Return the (X, Y) coordinate for the center point of the cell that contains the specified text.  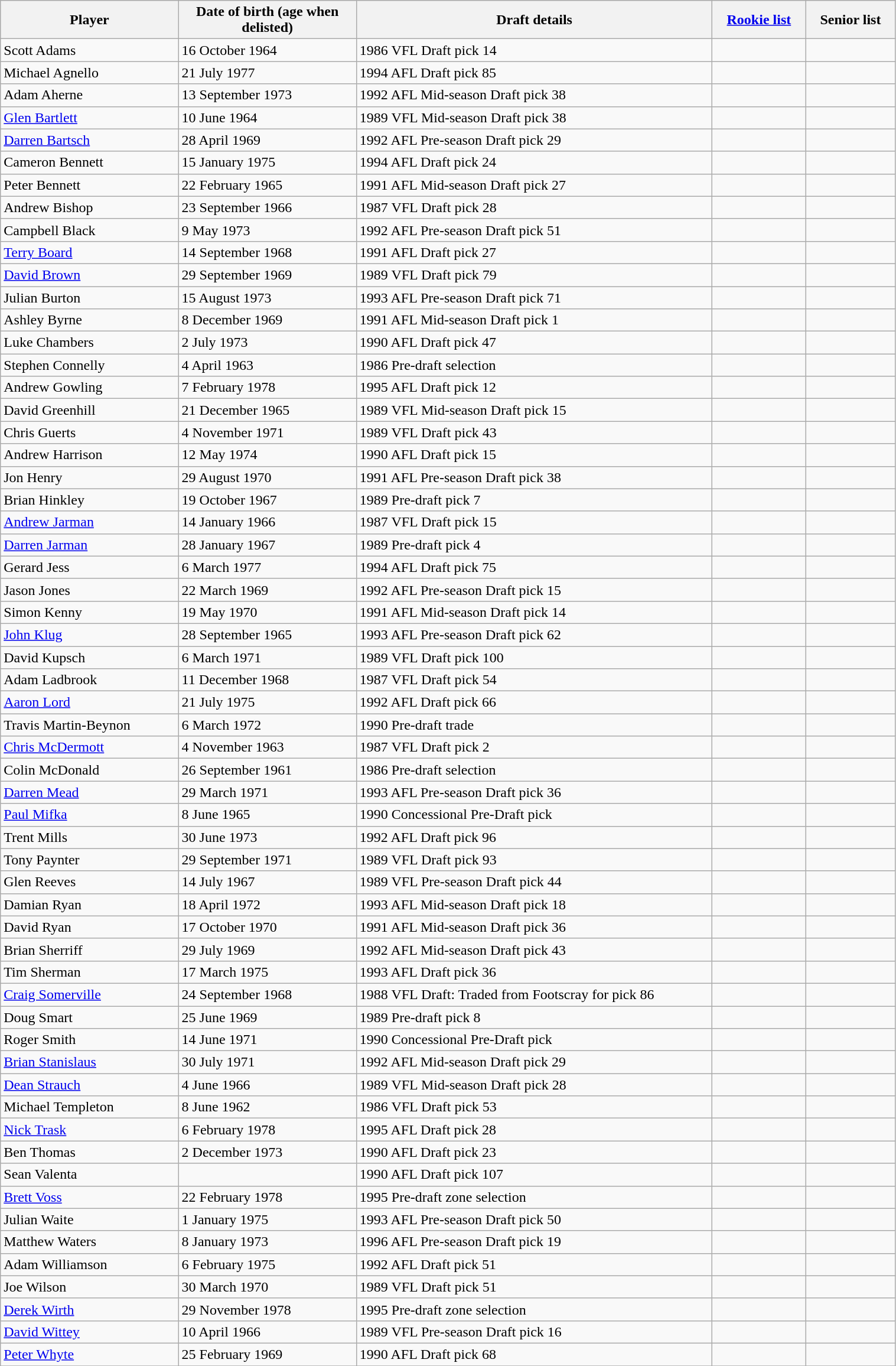
David Greenhill (90, 410)
7 February 1978 (267, 388)
1990 AFL Draft pick 107 (534, 1175)
6 February 1978 (267, 1130)
1993 AFL Pre-season Draft pick 62 (534, 635)
Michael Agnello (90, 73)
Aaron Lord (90, 702)
19 October 1967 (267, 500)
Jon Henry (90, 477)
28 April 1969 (267, 140)
2 December 1973 (267, 1152)
28 September 1965 (267, 635)
1990 Pre-draft trade (534, 725)
Andrew Harrison (90, 455)
22 February 1978 (267, 1197)
1989 VFL Mid-season Draft pick 15 (534, 410)
1992 AFL Pre-season Draft pick 51 (534, 230)
1989 VFL Draft pick 93 (534, 860)
John Klug (90, 635)
1992 AFL Mid-season Draft pick 38 (534, 95)
8 December 1969 (267, 320)
14 January 1966 (267, 522)
1994 AFL Draft pick 24 (534, 162)
21 July 1977 (267, 73)
25 June 1969 (267, 1017)
Trent Mills (90, 837)
17 October 1970 (267, 927)
1990 AFL Draft pick 47 (534, 343)
Adam Williamson (90, 1264)
29 September 1969 (267, 275)
Darren Jarman (90, 545)
1989 VFL Pre-season Draft pick 44 (534, 882)
1995 AFL Draft pick 28 (534, 1130)
13 September 1973 (267, 95)
1990 AFL Draft pick 15 (534, 455)
1989 VFL Mid-season Draft pick 28 (534, 1085)
29 August 1970 (267, 477)
Jason Jones (90, 590)
14 July 1967 (267, 882)
David Wittey (90, 1332)
1991 AFL Mid-season Draft pick 1 (534, 320)
23 September 1966 (267, 207)
28 January 1967 (267, 545)
22 February 1965 (267, 185)
22 March 1969 (267, 590)
David Kupsch (90, 658)
1992 AFL Draft pick 51 (534, 1264)
19 May 1970 (267, 612)
1986 VFL Draft pick 53 (534, 1107)
6 March 1977 (267, 567)
Brian Sherriff (90, 949)
1989 Pre-draft pick 7 (534, 500)
11 December 1968 (267, 680)
Campbell Black (90, 230)
1989 Pre-draft pick 8 (534, 1017)
1991 AFL Mid-season Draft pick 14 (534, 612)
1988 VFL Draft: Traded from Footscray for pick 86 (534, 994)
25 February 1969 (267, 1354)
1987 VFL Draft pick 15 (534, 522)
21 December 1965 (267, 410)
Adam Aherne (90, 95)
1991 AFL Mid-season Draft pick 36 (534, 927)
1996 AFL Pre-season Draft pick 19 (534, 1242)
Senior list (851, 20)
Glen Bartlett (90, 118)
1992 AFL Draft pick 96 (534, 837)
Nick Trask (90, 1130)
1989 VFL Mid-season Draft pick 38 (534, 118)
Draft details (534, 20)
6 March 1971 (267, 658)
15 August 1973 (267, 297)
14 September 1968 (267, 252)
29 September 1971 (267, 860)
1993 AFL Pre-season Draft pick 36 (534, 792)
Adam Ladbrook (90, 680)
1992 AFL Mid-season Draft pick 29 (534, 1062)
1992 AFL Draft pick 66 (534, 702)
Stephen Connelly (90, 365)
8 June 1965 (267, 815)
1995 AFL Draft pick 12 (534, 388)
1989 VFL Draft pick 51 (534, 1287)
10 June 1964 (267, 118)
29 July 1969 (267, 949)
10 April 1966 (267, 1332)
Cameron Bennett (90, 162)
1987 VFL Draft pick 28 (534, 207)
15 January 1975 (267, 162)
Dean Strauch (90, 1085)
1989 Pre-draft pick 4 (534, 545)
1992 AFL Pre-season Draft pick 15 (534, 590)
Derek Wirth (90, 1309)
Michael Templeton (90, 1107)
Peter Bennett (90, 185)
1990 AFL Draft pick 68 (534, 1354)
Colin McDonald (90, 770)
4 November 1971 (267, 432)
Andrew Gowling (90, 388)
1993 AFL Pre-season Draft pick 50 (534, 1219)
1992 AFL Mid-season Draft pick 43 (534, 949)
1989 VFL Draft pick 79 (534, 275)
4 June 1966 (267, 1085)
Damian Ryan (90, 905)
Travis Martin-Beynon (90, 725)
Chris Guerts (90, 432)
Sean Valenta (90, 1175)
Scott Adams (90, 50)
David Brown (90, 275)
2 July 1973 (267, 343)
Gerard Jess (90, 567)
1994 AFL Draft pick 85 (534, 73)
Player (90, 20)
Ben Thomas (90, 1152)
David Ryan (90, 927)
8 January 1973 (267, 1242)
29 March 1971 (267, 792)
Roger Smith (90, 1040)
1 January 1975 (267, 1219)
14 June 1971 (267, 1040)
6 March 1972 (267, 725)
1993 AFL Pre-season Draft pick 71 (534, 297)
Andrew Bishop (90, 207)
1991 AFL Draft pick 27 (534, 252)
17 March 1975 (267, 972)
Luke Chambers (90, 343)
1992 AFL Pre-season Draft pick 29 (534, 140)
Julian Waite (90, 1219)
30 March 1970 (267, 1287)
Glen Reeves (90, 882)
30 July 1971 (267, 1062)
Matthew Waters (90, 1242)
1989 VFL Pre-season Draft pick 16 (534, 1332)
Doug Smart (90, 1017)
Tim Sherman (90, 972)
Andrew Jarman (90, 522)
29 November 1978 (267, 1309)
4 April 1963 (267, 365)
Darren Mead (90, 792)
30 June 1973 (267, 837)
Date of birth (age when delisted) (267, 20)
Peter Whyte (90, 1354)
Tony Paynter (90, 860)
1987 VFL Draft pick 2 (534, 747)
16 October 1964 (267, 50)
1986 VFL Draft pick 14 (534, 50)
12 May 1974 (267, 455)
Simon Kenny (90, 612)
Chris McDermott (90, 747)
6 February 1975 (267, 1264)
Darren Bartsch (90, 140)
1990 AFL Draft pick 23 (534, 1152)
1987 VFL Draft pick 54 (534, 680)
Julian Burton (90, 297)
1994 AFL Draft pick 75 (534, 567)
Brett Voss (90, 1197)
1991 AFL Pre-season Draft pick 38 (534, 477)
Joe Wilson (90, 1287)
24 September 1968 (267, 994)
26 September 1961 (267, 770)
1989 VFL Draft pick 43 (534, 432)
1993 AFL Draft pick 36 (534, 972)
Rookie list (759, 20)
4 November 1963 (267, 747)
1991 AFL Mid-season Draft pick 27 (534, 185)
Brian Stanislaus (90, 1062)
Paul Mifka (90, 815)
9 May 1973 (267, 230)
Craig Somerville (90, 994)
18 April 1972 (267, 905)
1989 VFL Draft pick 100 (534, 658)
Brian Hinkley (90, 500)
1993 AFL Mid-season Draft pick 18 (534, 905)
21 July 1975 (267, 702)
Terry Board (90, 252)
Ashley Byrne (90, 320)
8 June 1962 (267, 1107)
